Return (X, Y) of the center of cell containing provided text 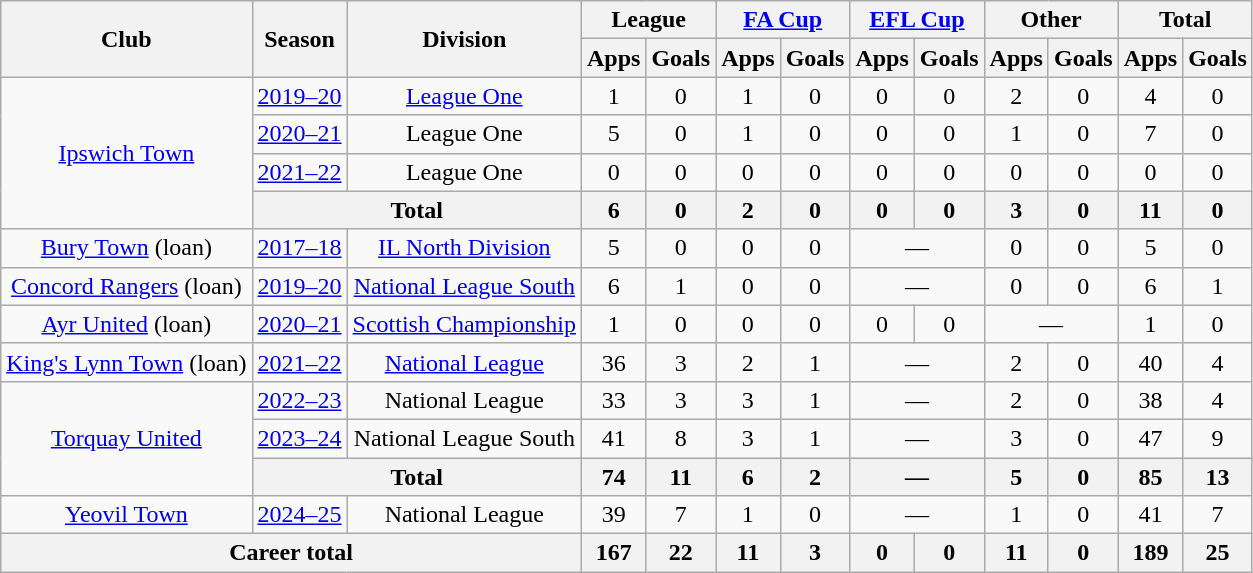
2017–18 (300, 248)
13 (1218, 477)
Ayr United (loan) (126, 324)
Club (126, 39)
Division (464, 39)
47 (1150, 438)
167 (613, 553)
189 (1150, 553)
39 (613, 515)
2024–25 (300, 515)
25 (1218, 553)
2023–24 (300, 438)
King's Lynn Town (loan) (126, 362)
9 (1218, 438)
EFL Cup (917, 20)
40 (1150, 362)
Season (300, 39)
Other (1051, 20)
36 (613, 362)
Scottish Championship (464, 324)
85 (1150, 477)
Career total (292, 553)
Ipswich Town (126, 153)
Yeovil Town (126, 515)
2022–23 (300, 400)
8 (681, 438)
FA Cup (783, 20)
IL North Division (464, 248)
38 (1150, 400)
Bury Town (loan) (126, 248)
Concord Rangers (loan) (126, 286)
22 (681, 553)
Torquay United (126, 438)
74 (613, 477)
League (648, 20)
33 (613, 400)
